For the text-containing cell, return its midpoint in [x, y] coordinate format. 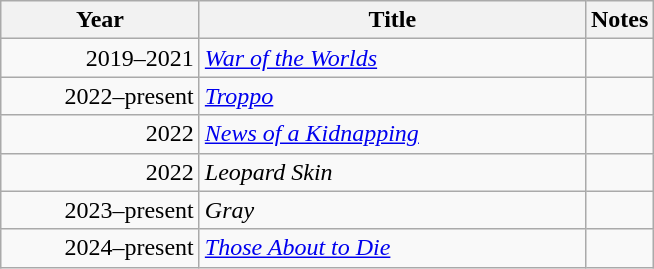
2019–2021 [100, 58]
Year [100, 20]
2023–present [100, 210]
War of the Worlds [392, 58]
News of a Kidnapping [392, 134]
2022–present [100, 96]
Title [392, 20]
Troppo [392, 96]
2024–present [100, 248]
Leopard Skin [392, 172]
Notes [619, 20]
Gray [392, 210]
Those About to Die [392, 248]
